Locate the cell with the specified text and output its [x, y] center coordinate. 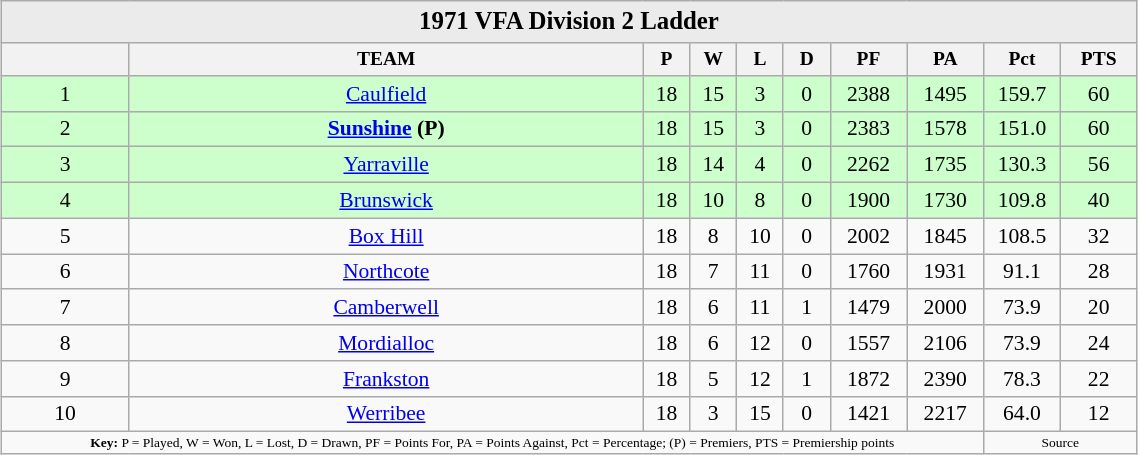
22 [1098, 379]
1845 [946, 236]
1421 [868, 414]
Frankston [386, 379]
Sunshine (P) [386, 129]
1931 [946, 272]
2388 [868, 94]
1872 [868, 379]
Northcote [386, 272]
Box Hill [386, 236]
40 [1098, 201]
130.3 [1022, 165]
108.5 [1022, 236]
1730 [946, 201]
W [714, 60]
PF [868, 60]
PA [946, 60]
1971 VFA Division 2 Ladder [569, 22]
L [760, 60]
1760 [868, 272]
Caulfield [386, 94]
1479 [868, 308]
Yarraville [386, 165]
Mordialloc [386, 343]
Camberwell [386, 308]
PTS [1098, 60]
20 [1098, 308]
2383 [868, 129]
2 [65, 129]
2000 [946, 308]
1900 [868, 201]
Pct [1022, 60]
2390 [946, 379]
9 [65, 379]
1735 [946, 165]
32 [1098, 236]
Source [1060, 443]
28 [1098, 272]
P [666, 60]
Werribee [386, 414]
TEAM [386, 60]
159.7 [1022, 94]
2002 [868, 236]
14 [714, 165]
56 [1098, 165]
109.8 [1022, 201]
2262 [868, 165]
2217 [946, 414]
91.1 [1022, 272]
78.3 [1022, 379]
1578 [946, 129]
D [806, 60]
1495 [946, 94]
2106 [946, 343]
Key: P = Played, W = Won, L = Lost, D = Drawn, PF = Points For, PA = Points Against, Pct = Percentage; (P) = Premiers, PTS = Premiership points [492, 443]
24 [1098, 343]
Brunswick [386, 201]
64.0 [1022, 414]
151.0 [1022, 129]
1557 [868, 343]
